Scan for the cell matching the given text and deliver its [X, Y] coordinate at center. 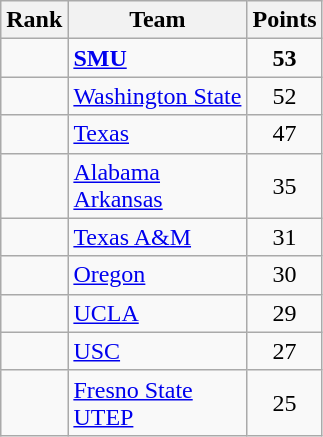
25 [284, 402]
30 [284, 275]
Oregon [158, 275]
UCLA [158, 313]
47 [284, 134]
31 [284, 237]
Team [158, 20]
Washington State [158, 96]
Texas [158, 134]
Fresno StateUTEP [158, 402]
Rank [34, 20]
29 [284, 313]
27 [284, 351]
35 [284, 186]
53 [284, 58]
SMU [158, 58]
Texas A&M [158, 237]
52 [284, 96]
USC [158, 351]
AlabamaArkansas [158, 186]
Points [284, 20]
